Identify which cell holds the provided text, then report its [X, Y] central coordinate. 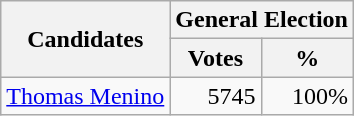
% [307, 58]
Thomas Menino [86, 96]
Candidates [86, 39]
100% [307, 96]
Votes [216, 58]
5745 [216, 96]
General Election [262, 20]
